Locate the cell with the specified text and output its (x, y) center coordinate. 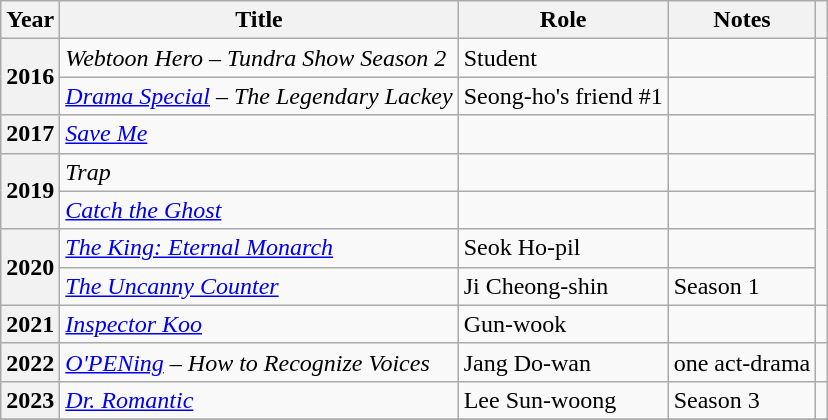
2022 (30, 362)
2021 (30, 324)
Seok Ho-pil (563, 248)
Lee Sun-woong (563, 400)
Ji Cheong-shin (563, 286)
The King: Eternal Monarch (259, 248)
O'PENing – How to Recognize Voices (259, 362)
Notes (742, 20)
2017 (30, 134)
Year (30, 20)
Season 3 (742, 400)
The Uncanny Counter (259, 286)
2020 (30, 267)
Seong-ho's friend #1 (563, 96)
Dr. Romantic (259, 400)
2016 (30, 77)
Season 1 (742, 286)
Student (563, 58)
Gun-wook (563, 324)
Catch the Ghost (259, 210)
Inspector Koo (259, 324)
Webtoon Hero – Tundra Show Season 2 (259, 58)
one act-drama (742, 362)
Title (259, 20)
Drama Special – The Legendary Lackey (259, 96)
Jang Do-wan (563, 362)
2023 (30, 400)
Save Me (259, 134)
Trap (259, 172)
2019 (30, 191)
Role (563, 20)
